Detect which cell encompasses the target text, then output its (X, Y) center coordinate. 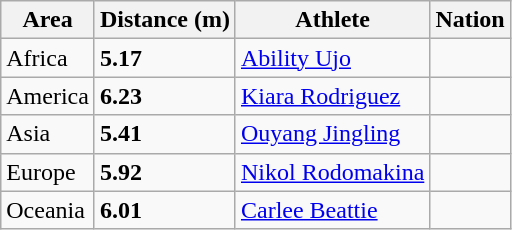
5.92 (164, 172)
Asia (48, 134)
Athlete (332, 20)
Kiara Rodriguez (332, 96)
America (48, 96)
Distance (m) (164, 20)
Nation (470, 20)
5.41 (164, 134)
Carlee Beattie (332, 210)
Europe (48, 172)
Ability Ujo (332, 58)
Ouyang Jingling (332, 134)
Area (48, 20)
6.23 (164, 96)
Oceania (48, 210)
Nikol Rodomakina (332, 172)
Africa (48, 58)
6.01 (164, 210)
5.17 (164, 58)
